Detect which cell encompasses the target text, then output its [X, Y] center coordinate. 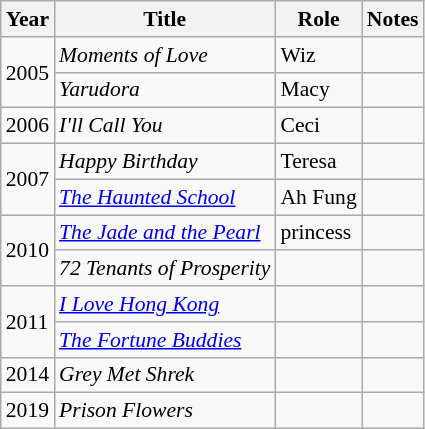
Notes [393, 19]
Ah Fung [318, 197]
2007 [28, 180]
The Jade and the Pearl [164, 233]
Ceci [318, 126]
Prison Flowers [164, 411]
Yarudora [164, 90]
Title [164, 19]
The Fortune Buddies [164, 340]
Macy [318, 90]
2005 [28, 72]
I Love Hong Kong [164, 304]
Moments of Love [164, 55]
2019 [28, 411]
Wiz [318, 55]
Happy Birthday [164, 162]
Teresa [318, 162]
Role [318, 19]
princess [318, 233]
2006 [28, 126]
2014 [28, 375]
2011 [28, 322]
I'll Call You [164, 126]
Year [28, 19]
Grey Met Shrek [164, 375]
2010 [28, 250]
The Haunted School [164, 197]
72 Tenants of Prosperity [164, 269]
